Return [x, y] of the center of cell containing provided text 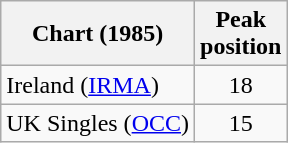
18 [241, 85]
Peakposition [241, 34]
Ireland (IRMA) [98, 85]
UK Singles (OCC) [98, 123]
Chart (1985) [98, 34]
15 [241, 123]
